Identify which cell holds the provided text, then report its (x, y) central coordinate. 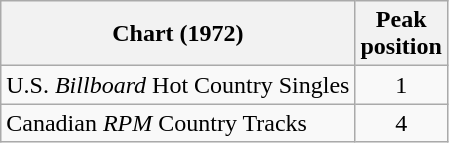
U.S. Billboard Hot Country Singles (178, 85)
Peakposition (401, 34)
Chart (1972) (178, 34)
Canadian RPM Country Tracks (178, 123)
1 (401, 85)
4 (401, 123)
